Return the [X, Y] coordinate for the center point of the cell that contains the specified text.  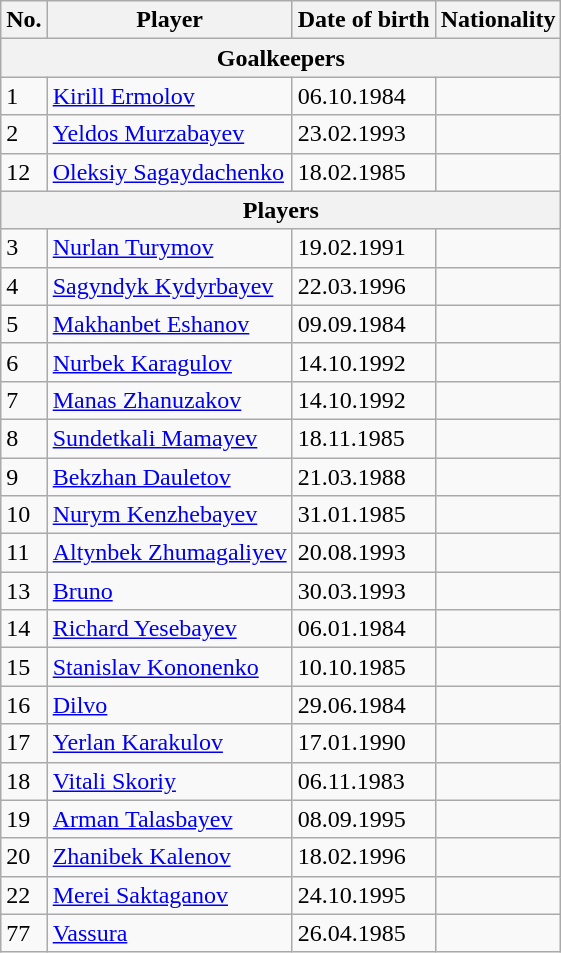
06.10.1984 [364, 96]
20 [24, 857]
Richard Yesebayev [170, 629]
Dilvo [170, 705]
16 [24, 705]
20.08.1993 [364, 553]
22.03.1996 [364, 286]
Bruno [170, 591]
24.10.1995 [364, 895]
17.01.1990 [364, 743]
12 [24, 172]
Nurlan Turymov [170, 248]
Vitali Skoriy [170, 781]
11 [24, 553]
22 [24, 895]
21.03.1988 [364, 477]
19.02.1991 [364, 248]
6 [24, 362]
Makhanbet Eshanov [170, 324]
4 [24, 286]
09.09.1984 [364, 324]
31.01.1985 [364, 515]
2 [24, 134]
29.06.1984 [364, 705]
Oleksiy Sagaydachenko [170, 172]
06.11.1983 [364, 781]
08.09.1995 [364, 819]
23.02.1993 [364, 134]
Player [170, 20]
Vassura [170, 933]
3 [24, 248]
Manas Zhanuzakov [170, 400]
Altynbek Zhumagaliyev [170, 553]
13 [24, 591]
Kirill Ermolov [170, 96]
Players [281, 210]
5 [24, 324]
Sagyndyk Kydyrbayev [170, 286]
Yeldos Murzabayev [170, 134]
Date of birth [364, 20]
30.03.1993 [364, 591]
77 [24, 933]
8 [24, 438]
Bekzhan Dauletov [170, 477]
Nurbek Karagulov [170, 362]
1 [24, 96]
14 [24, 629]
26.04.1985 [364, 933]
18.02.1985 [364, 172]
Nationality [498, 20]
Sundetkali Mamayev [170, 438]
7 [24, 400]
Arman Talasbayev [170, 819]
Zhanibek Kalenov [170, 857]
18 [24, 781]
10.10.1985 [364, 667]
19 [24, 819]
18.02.1996 [364, 857]
06.01.1984 [364, 629]
Nurym Kenzhebayev [170, 515]
15 [24, 667]
10 [24, 515]
17 [24, 743]
18.11.1985 [364, 438]
Merei Saktaganov [170, 895]
No. [24, 20]
Goalkeepers [281, 58]
9 [24, 477]
Stanislav Kononenko [170, 667]
Yerlan Karakulov [170, 743]
